Determine the (x, y) coordinate at the center of the cell enclosing the given text.  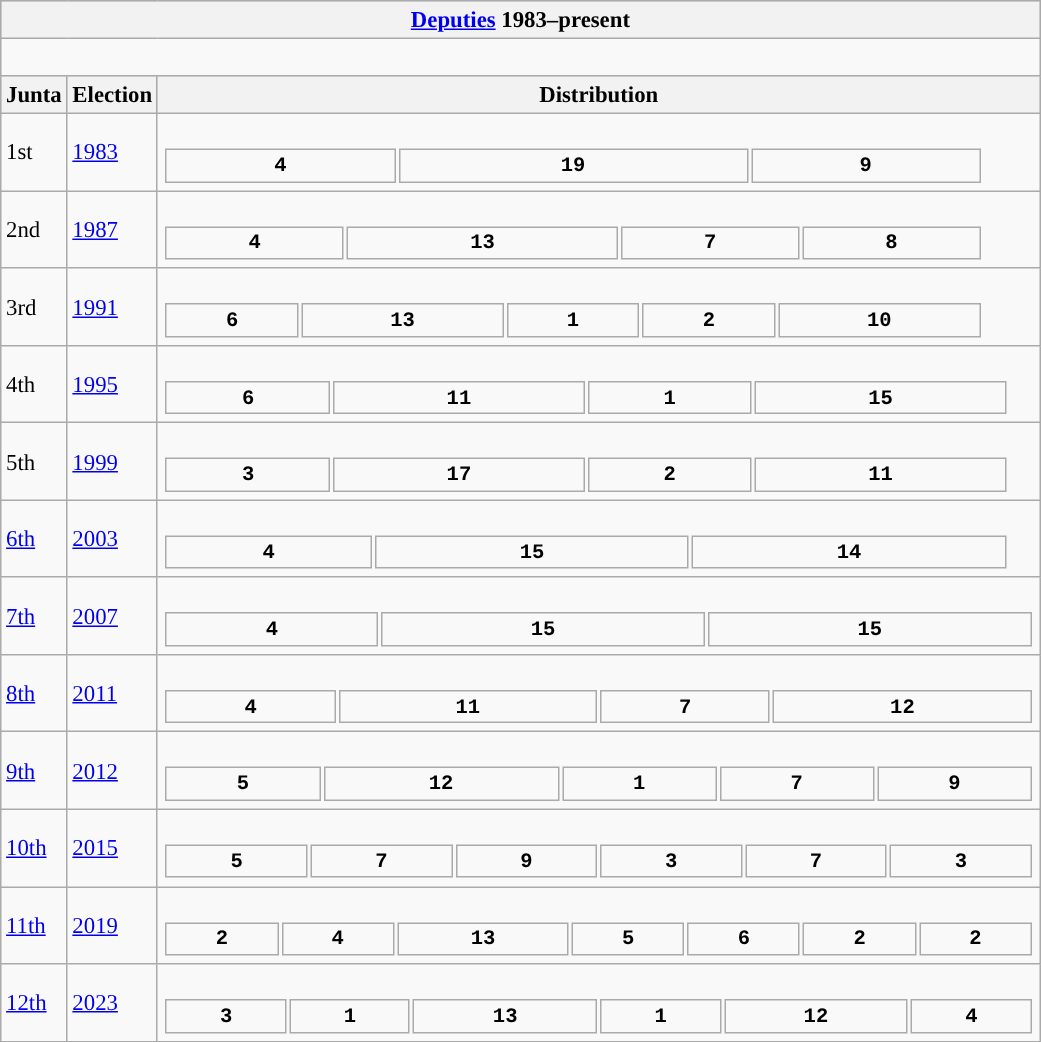
3rd (34, 306)
Deputies 1983–present (520, 20)
2003 (112, 538)
2011 (112, 694)
Distribution (598, 95)
6 11 1 15 (598, 384)
5 12 1 7 9 (598, 770)
2023 (112, 1002)
11th (34, 926)
10th (34, 848)
4th (34, 384)
2012 (112, 770)
17 (458, 475)
2019 (112, 926)
Election (112, 95)
2nd (34, 230)
9th (34, 770)
2 4 13 5 6 2 2 (598, 926)
19 (573, 166)
2007 (112, 616)
8 (891, 243)
4 15 15 (598, 616)
5th (34, 462)
1983 (112, 152)
Junta (34, 95)
2015 (112, 848)
1st (34, 152)
10 (879, 321)
3 17 2 11 (598, 462)
1987 (112, 230)
3 1 13 1 12 4 (598, 1002)
1991 (112, 306)
1995 (112, 384)
4 15 14 (598, 538)
4 19 9 (598, 152)
8th (34, 694)
12th (34, 1002)
14 (849, 553)
5 7 9 3 7 3 (598, 848)
4 11 7 12 (598, 694)
6 13 1 2 10 (598, 306)
1999 (112, 462)
6th (34, 538)
7th (34, 616)
4 13 7 8 (598, 230)
